Return (x, y) of the center of cell containing provided text 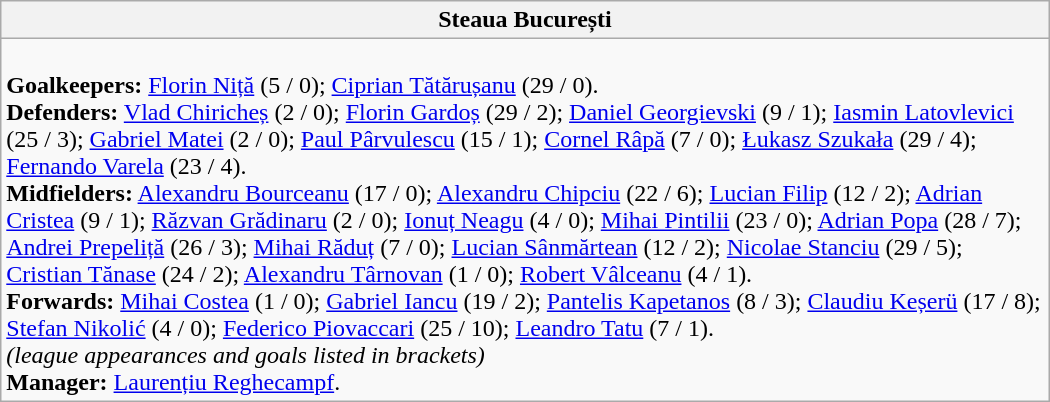
Steaua București (525, 20)
